From the cell containing the given text, extract its center point as [X, Y] coordinate. 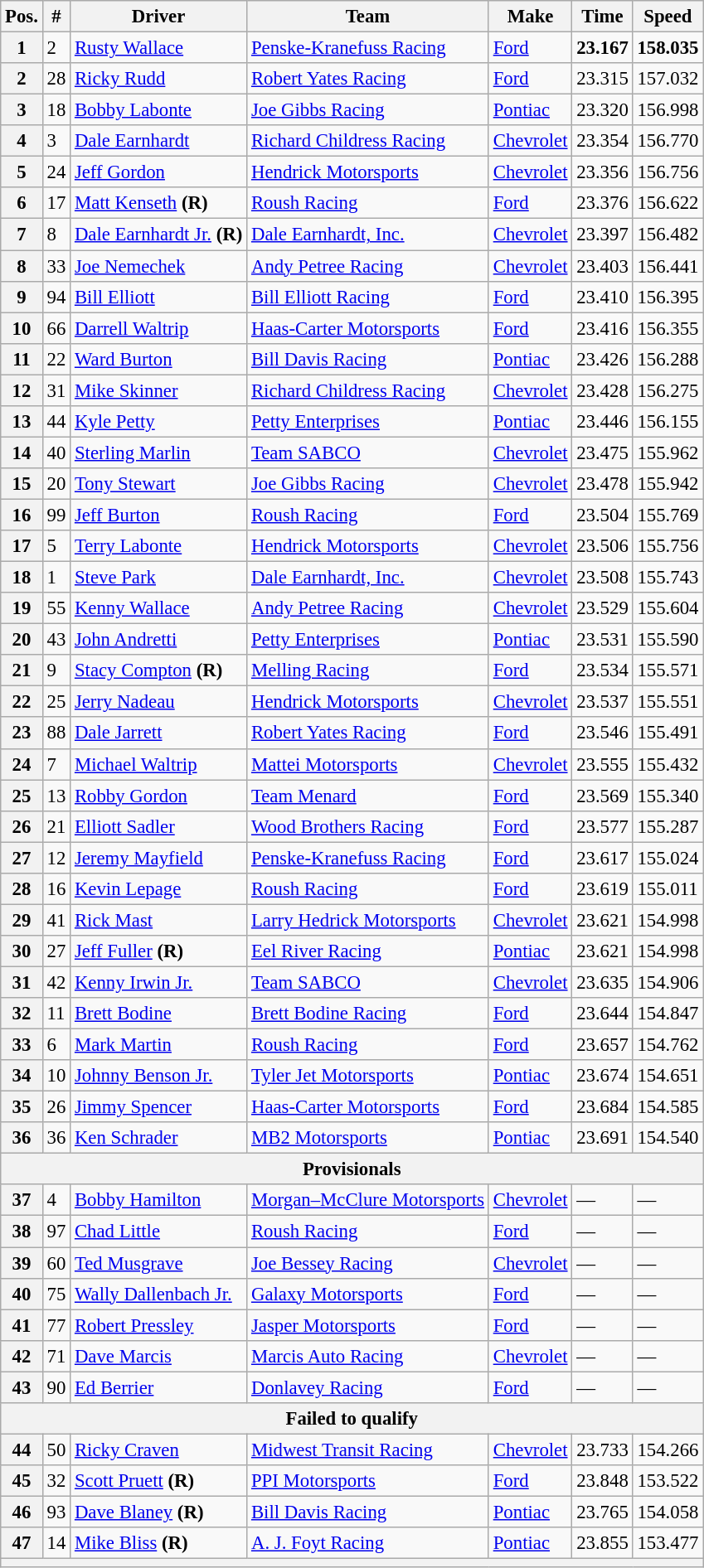
Jimmy Spencer [159, 1107]
155.590 [668, 640]
155.756 [668, 546]
23.508 [602, 578]
Ken Schrader [159, 1138]
Johnny Benson Jr. [159, 1076]
156.622 [668, 203]
94 [56, 297]
23.531 [602, 640]
154.762 [668, 1045]
38 [22, 1232]
Terry Labonte [159, 546]
23.684 [602, 1107]
23.506 [602, 546]
Sterling Marlin [159, 452]
23.410 [602, 297]
50 [56, 1449]
29 [22, 920]
23.475 [602, 452]
A. J. Foyt Racing [368, 1543]
Tony Stewart [159, 484]
Dale Jarrett [159, 733]
156.770 [668, 141]
23.416 [602, 328]
155.571 [668, 670]
157.032 [668, 79]
Team Menard [368, 796]
155.287 [668, 826]
23.691 [602, 1138]
23.674 [602, 1076]
71 [56, 1356]
23.619 [602, 889]
66 [56, 328]
23.446 [602, 422]
23.397 [602, 235]
Michael Waltrip [159, 764]
156.482 [668, 235]
156.275 [668, 390]
154.651 [668, 1076]
23.848 [602, 1481]
Brett Bodine Racing [368, 1014]
Pos. [22, 17]
155.024 [668, 858]
Jeff Fuller (R) [159, 951]
23 [22, 733]
155.491 [668, 733]
Galaxy Motorsports [368, 1294]
23.555 [602, 764]
60 [56, 1263]
75 [56, 1294]
97 [56, 1232]
23.657 [602, 1045]
156.756 [668, 172]
23.315 [602, 79]
88 [56, 733]
154.266 [668, 1449]
Melling Racing [368, 670]
Darrell Waltrip [159, 328]
99 [56, 515]
Dave Marcis [159, 1356]
Larry Hedrick Motorsports [368, 920]
156.355 [668, 328]
Dave Blaney (R) [159, 1512]
46 [22, 1512]
23.426 [602, 359]
Eel River Racing [368, 951]
23.644 [602, 1014]
Brett Bodine [159, 1014]
Bobby Labonte [159, 110]
Mattei Motorsports [368, 764]
Bill Elliott Racing [368, 297]
Joe Nemechek [159, 266]
Ted Musgrave [159, 1263]
Scott Pruett (R) [159, 1481]
Driver [159, 17]
90 [56, 1387]
155.432 [668, 764]
Dale Earnhardt [159, 141]
23.428 [602, 390]
Rick Mast [159, 920]
23.537 [602, 702]
Jeff Burton [159, 515]
PPI Motorsports [368, 1481]
155.769 [668, 515]
47 [22, 1543]
Steve Park [159, 578]
23.733 [602, 1449]
23.765 [602, 1512]
155.942 [668, 484]
Failed to qualify [352, 1419]
45 [22, 1481]
23.577 [602, 826]
23.617 [602, 858]
Bobby Hamilton [159, 1201]
Robert Pressley [159, 1325]
55 [56, 608]
Robby Gordon [159, 796]
23.529 [602, 608]
19 [22, 608]
23.569 [602, 796]
155.743 [668, 578]
23.354 [602, 141]
Kenny Wallace [159, 608]
23.855 [602, 1543]
Chad Little [159, 1232]
23.320 [602, 110]
Time [602, 17]
Mike Skinner [159, 390]
156.288 [668, 359]
153.522 [668, 1481]
Donlavey Racing [368, 1387]
15 [22, 484]
Make [530, 17]
34 [22, 1076]
158.035 [668, 48]
Mike Bliss (R) [159, 1543]
Provisionals [352, 1169]
MB2 Motorsports [368, 1138]
Team [368, 17]
Ricky Rudd [159, 79]
23.546 [602, 733]
23.504 [602, 515]
154.585 [668, 1107]
Rusty Wallace [159, 48]
39 [22, 1263]
Jasper Motorsports [368, 1325]
156.395 [668, 297]
23.167 [602, 48]
Matt Kenseth (R) [159, 203]
Kyle Petty [159, 422]
Morgan–McClure Motorsports [368, 1201]
Jerry Nadeau [159, 702]
153.477 [668, 1543]
23.478 [602, 484]
30 [22, 951]
# [56, 17]
154.847 [668, 1014]
Ed Berrier [159, 1387]
Ricky Craven [159, 1449]
Jeff Gordon [159, 172]
Dale Earnhardt Jr. (R) [159, 235]
Tyler Jet Motorsports [368, 1076]
156.441 [668, 266]
23.534 [602, 670]
Jeremy Mayfield [159, 858]
77 [56, 1325]
35 [22, 1107]
Joe Bessey Racing [368, 1263]
Stacy Compton (R) [159, 670]
155.962 [668, 452]
Wood Brothers Racing [368, 826]
Bill Elliott [159, 297]
156.155 [668, 422]
Kenny Irwin Jr. [159, 982]
93 [56, 1512]
23.403 [602, 266]
37 [22, 1201]
Elliott Sadler [159, 826]
156.998 [668, 110]
Speed [668, 17]
Mark Martin [159, 1045]
John Andretti [159, 640]
155.551 [668, 702]
Kevin Lepage [159, 889]
155.011 [668, 889]
23.356 [602, 172]
Midwest Transit Racing [368, 1449]
154.906 [668, 982]
Wally Dallenbach Jr. [159, 1294]
155.340 [668, 796]
154.540 [668, 1138]
23.376 [602, 203]
154.058 [668, 1512]
155.604 [668, 608]
Marcis Auto Racing [368, 1356]
23.635 [602, 982]
Ward Burton [159, 359]
